For the text-containing cell, return its midpoint in (x, y) coordinate format. 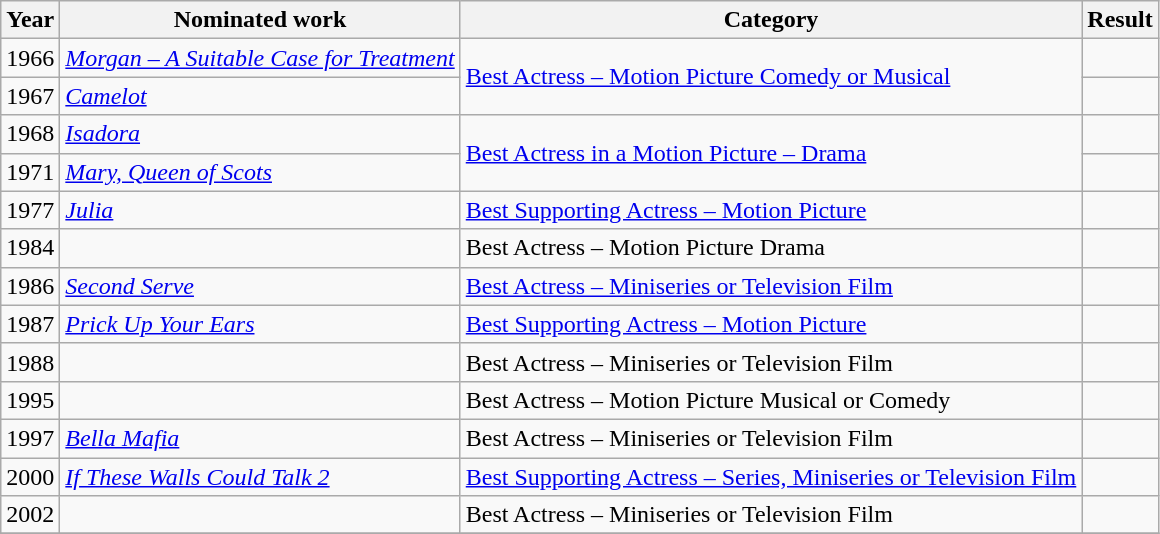
Year (30, 20)
Nominated work (260, 20)
1986 (30, 286)
Category (771, 20)
Best Actress – Motion Picture Musical or Comedy (771, 400)
1987 (30, 324)
If These Walls Could Talk 2 (260, 477)
Best Actress – Motion Picture Drama (771, 248)
Best Actress – Motion Picture Comedy or Musical (771, 77)
Isadora (260, 134)
1997 (30, 438)
Best Supporting Actress – Series, Miniseries or Television Film (771, 477)
Morgan – A Suitable Case for Treatment (260, 58)
1967 (30, 96)
1988 (30, 362)
1968 (30, 134)
Best Actress in a Motion Picture – Drama (771, 153)
1966 (30, 58)
Prick Up Your Ears (260, 324)
2002 (30, 515)
1977 (30, 210)
Mary, Queen of Scots (260, 172)
1984 (30, 248)
Camelot (260, 96)
1971 (30, 172)
Bella Mafia (260, 438)
1995 (30, 400)
2000 (30, 477)
Second Serve (260, 286)
Result (1120, 20)
Julia (260, 210)
